Search for the cell housing the specified text and yield its (x, y) center coordinate. 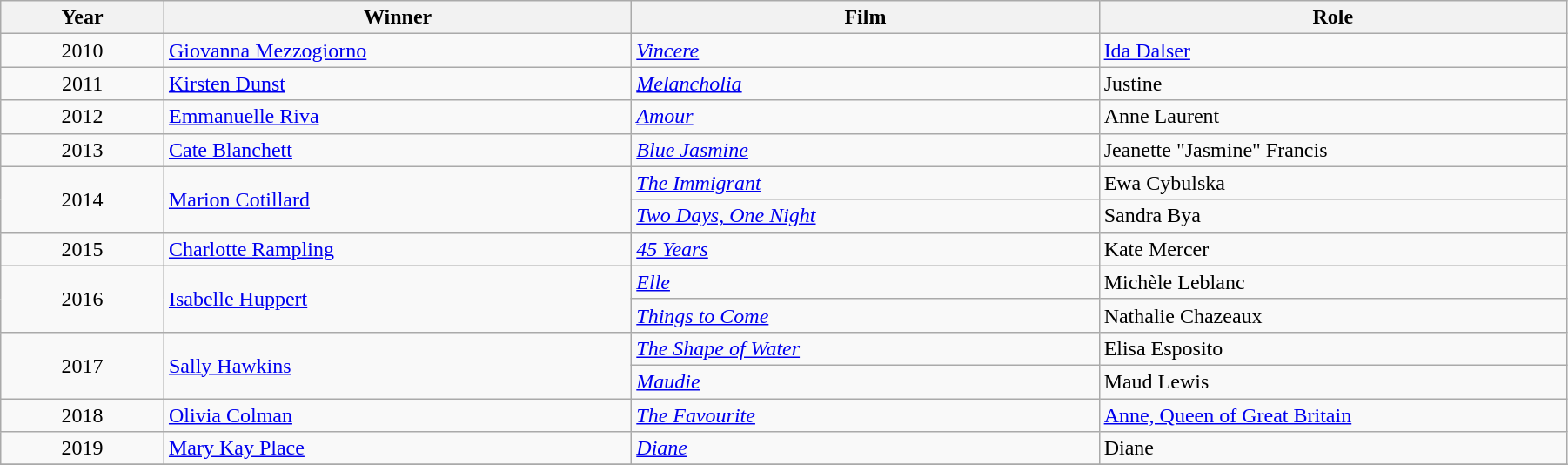
Film (865, 17)
Anne, Queen of Great Britain (1333, 415)
Kirsten Dunst (397, 84)
2016 (83, 299)
Elle (865, 282)
Nathalie Chazeaux (1333, 315)
The Immigrant (865, 183)
Role (1333, 17)
Anne Laurent (1333, 117)
Justine (1333, 84)
2018 (83, 415)
Ida Dalser (1333, 51)
Jeanette "Jasmine" Francis (1333, 150)
Vincere (865, 51)
Melancholia (865, 84)
2014 (83, 199)
Emmanuelle Riva (397, 117)
Isabelle Huppert (397, 299)
2017 (83, 365)
2011 (83, 84)
2010 (83, 51)
Mary Kay Place (397, 448)
45 Years (865, 249)
Winner (397, 17)
Marion Cotillard (397, 199)
Kate Mercer (1333, 249)
Michèle Leblanc (1333, 282)
Sandra Bya (1333, 216)
Two Days, One Night (865, 216)
The Favourite (865, 415)
Things to Come (865, 315)
Cate Blanchett (397, 150)
The Shape of Water (865, 348)
Maudie (865, 381)
Olivia Colman (397, 415)
Elisa Esposito (1333, 348)
2015 (83, 249)
2012 (83, 117)
2013 (83, 150)
Blue Jasmine (865, 150)
Maud Lewis (1333, 381)
Amour (865, 117)
Giovanna Mezzogiorno (397, 51)
Year (83, 17)
Ewa Cybulska (1333, 183)
Sally Hawkins (397, 365)
Charlotte Rampling (397, 249)
2019 (83, 448)
